Output the [x, y] coordinate of the center of the cell containing the given text.  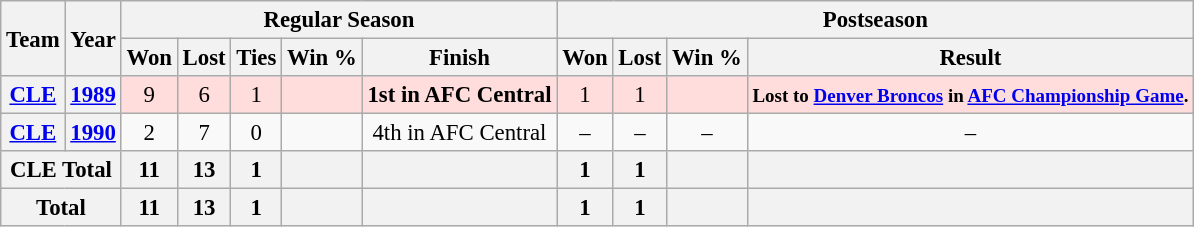
6 [204, 95]
Postseason [876, 20]
Total [61, 208]
Finish [460, 58]
0 [256, 133]
Year [93, 38]
7 [204, 133]
1989 [93, 95]
Result [970, 58]
Lost to Denver Broncos in AFC Championship Game. [970, 95]
Regular Season [339, 20]
4th in AFC Central [460, 133]
1990 [93, 133]
Ties [256, 58]
9 [149, 95]
1st in AFC Central [460, 95]
Team [33, 38]
2 [149, 133]
CLE Total [61, 170]
